Identify which cell holds the provided text, then report its [x, y] central coordinate. 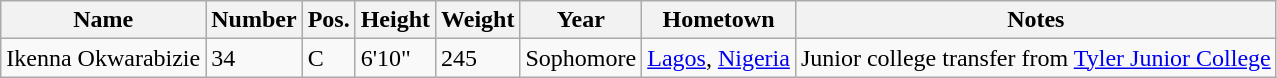
6'10" [395, 58]
Ikenna Okwarabizie [104, 58]
Number [254, 20]
Junior college transfer from Tyler Junior College [1036, 58]
Name [104, 20]
Lagos, Nigeria [719, 58]
Weight [478, 20]
34 [254, 58]
245 [478, 58]
C [328, 58]
Pos. [328, 20]
Hometown [719, 20]
Height [395, 20]
Year [581, 20]
Notes [1036, 20]
Sophomore [581, 58]
